Find where the given text appears and provide that cell's center as [X, Y] coordinate. 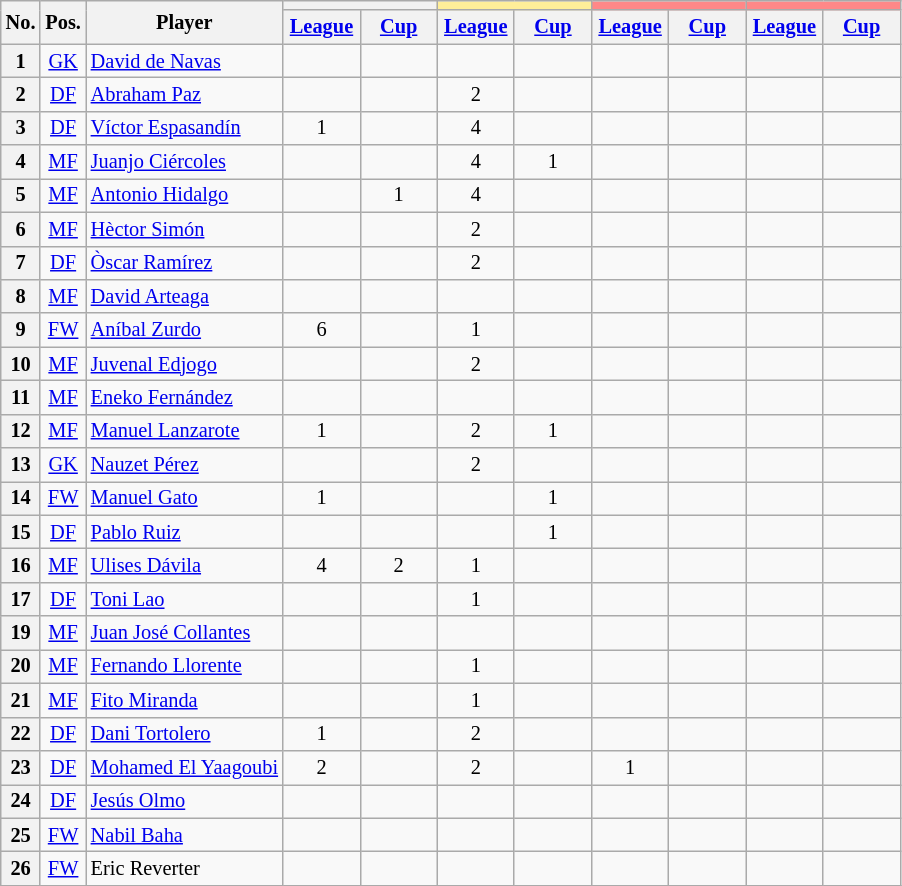
Player [184, 22]
11 [21, 397]
Hèctor Simón [184, 229]
10 [21, 364]
Nabil Baha [184, 835]
Aníbal Zurdo [184, 330]
20 [21, 666]
Manuel Lanzarote [184, 431]
Víctor Espasandín [184, 128]
Pos. [62, 22]
21 [21, 700]
Nauzet Pérez [184, 465]
8 [21, 296]
22 [21, 734]
26 [21, 868]
25 [21, 835]
Fito Miranda [184, 700]
13 [21, 465]
Toni Lao [184, 599]
3 [21, 128]
15 [21, 532]
Pablo Ruiz [184, 532]
Juvenal Edjogo [184, 364]
Òscar Ramírez [184, 263]
Eneko Fernández [184, 397]
Ulises Dávila [184, 565]
17 [21, 599]
No. [21, 22]
Juanjo Ciércoles [184, 162]
Dani Tortolero [184, 734]
16 [21, 565]
24 [21, 801]
Abraham Paz [184, 94]
23 [21, 767]
Mohamed El Yaagoubi [184, 767]
14 [21, 498]
Antonio Hidalgo [184, 195]
Fernando Llorente [184, 666]
7 [21, 263]
David de Navas [184, 61]
Manuel Gato [184, 498]
5 [21, 195]
Jesús Olmo [184, 801]
19 [21, 633]
12 [21, 431]
Juan José Collantes [184, 633]
Eric Reverter [184, 868]
David Arteaga [184, 296]
9 [21, 330]
